Search for the cell housing the specified text and yield its [X, Y] center coordinate. 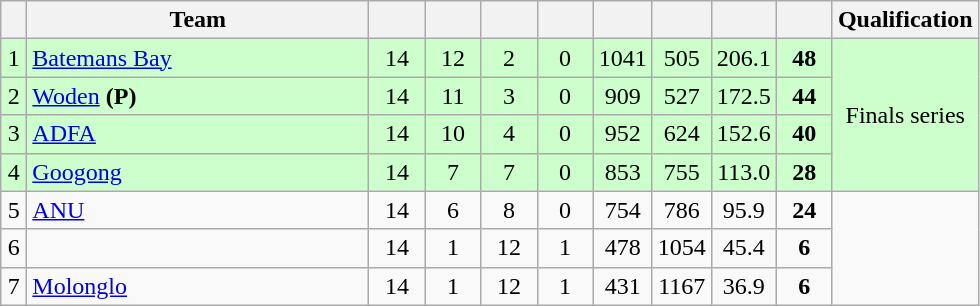
48 [804, 58]
10 [453, 134]
28 [804, 172]
431 [622, 286]
Molonglo [198, 286]
113.0 [744, 172]
11 [453, 96]
36.9 [744, 286]
40 [804, 134]
ADFA [198, 134]
786 [682, 210]
853 [622, 172]
1041 [622, 58]
909 [622, 96]
Woden (P) [198, 96]
ANU [198, 210]
Team [198, 20]
505 [682, 58]
Googong [198, 172]
754 [622, 210]
1054 [682, 248]
Qualification [905, 20]
95.9 [744, 210]
478 [622, 248]
Finals series [905, 115]
152.6 [744, 134]
1167 [682, 286]
952 [622, 134]
206.1 [744, 58]
172.5 [744, 96]
5 [14, 210]
527 [682, 96]
8 [509, 210]
755 [682, 172]
44 [804, 96]
24 [804, 210]
624 [682, 134]
Batemans Bay [198, 58]
45.4 [744, 248]
